For the text-containing cell, return its midpoint in (X, Y) coordinate format. 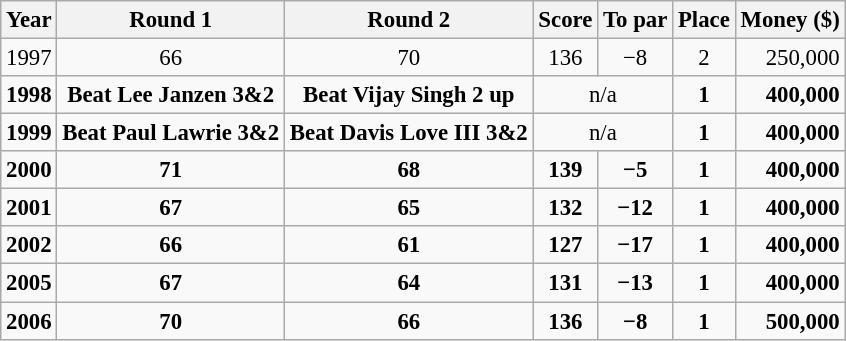
Place (704, 20)
2005 (29, 283)
Beat Vijay Singh 2 up (410, 95)
1998 (29, 95)
2 (704, 58)
1999 (29, 133)
68 (410, 170)
−17 (636, 245)
2001 (29, 208)
500,000 (790, 321)
61 (410, 245)
2002 (29, 245)
Money ($) (790, 20)
64 (410, 283)
−5 (636, 170)
132 (566, 208)
2006 (29, 321)
Round 1 (171, 20)
To par (636, 20)
250,000 (790, 58)
2000 (29, 170)
Year (29, 20)
65 (410, 208)
Beat Lee Janzen 3&2 (171, 95)
Round 2 (410, 20)
71 (171, 170)
1997 (29, 58)
Beat Davis Love III 3&2 (410, 133)
139 (566, 170)
131 (566, 283)
Score (566, 20)
Beat Paul Lawrie 3&2 (171, 133)
−13 (636, 283)
−12 (636, 208)
127 (566, 245)
